Extract the (x, y) coordinate from the center of the cell holding the provided text.  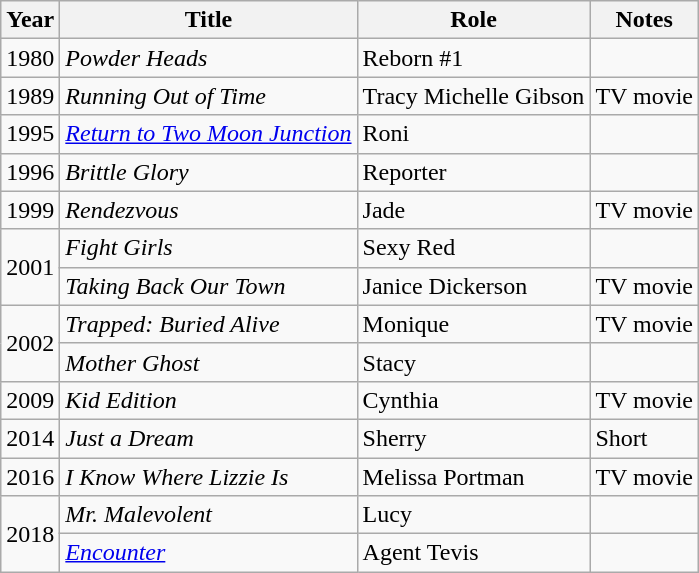
Monique (474, 324)
Lucy (474, 515)
Sexy Red (474, 248)
1996 (30, 172)
Jade (474, 210)
Reborn #1 (474, 58)
Mr. Malevolent (208, 515)
Title (208, 20)
1980 (30, 58)
1999 (30, 210)
Mother Ghost (208, 362)
Running Out of Time (208, 96)
Encounter (208, 553)
Tracy Michelle Gibson (474, 96)
Trapped: Buried Alive (208, 324)
2001 (30, 267)
Year (30, 20)
Melissa Portman (474, 477)
Agent Tevis (474, 553)
Sherry (474, 438)
Return to Two Moon Junction (208, 134)
Stacy (474, 362)
Notes (644, 20)
Taking Back Our Town (208, 286)
Reporter (474, 172)
2014 (30, 438)
I Know Where Lizzie Is (208, 477)
Brittle Glory (208, 172)
Short (644, 438)
Role (474, 20)
2018 (30, 534)
Roni (474, 134)
Cynthia (474, 400)
1989 (30, 96)
Just a Dream (208, 438)
Rendezvous (208, 210)
Kid Edition (208, 400)
1995 (30, 134)
2002 (30, 343)
2009 (30, 400)
Janice Dickerson (474, 286)
2016 (30, 477)
Powder Heads (208, 58)
Fight Girls (208, 248)
